Find where the given text appears and provide that cell's center as (X, Y) coordinate. 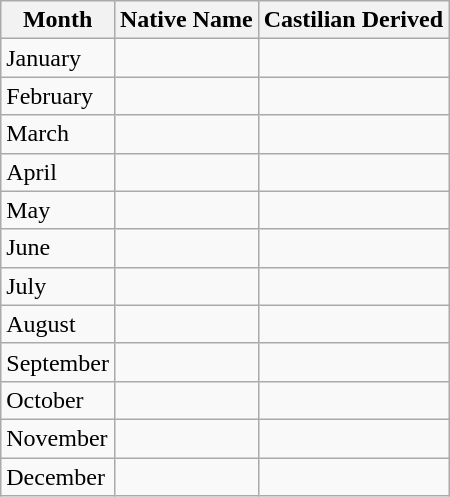
November (58, 438)
July (58, 286)
October (58, 400)
January (58, 58)
May (58, 210)
Native Name (186, 20)
December (58, 477)
September (58, 362)
April (58, 172)
August (58, 324)
March (58, 134)
Month (58, 20)
February (58, 96)
June (58, 248)
Castilian Derived (353, 20)
